Detect which cell encompasses the target text, then output its [x, y] center coordinate. 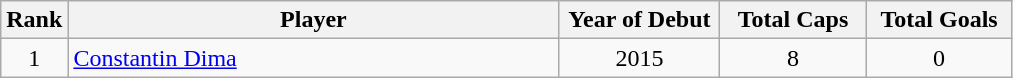
2015 [640, 58]
Rank [34, 20]
0 [939, 58]
8 [793, 58]
Total Caps [793, 20]
1 [34, 58]
Total Goals [939, 20]
Constantin Dima [314, 58]
Year of Debut [640, 20]
Player [314, 20]
